Extract the [X, Y] coordinate from the center of the cell holding the provided text.  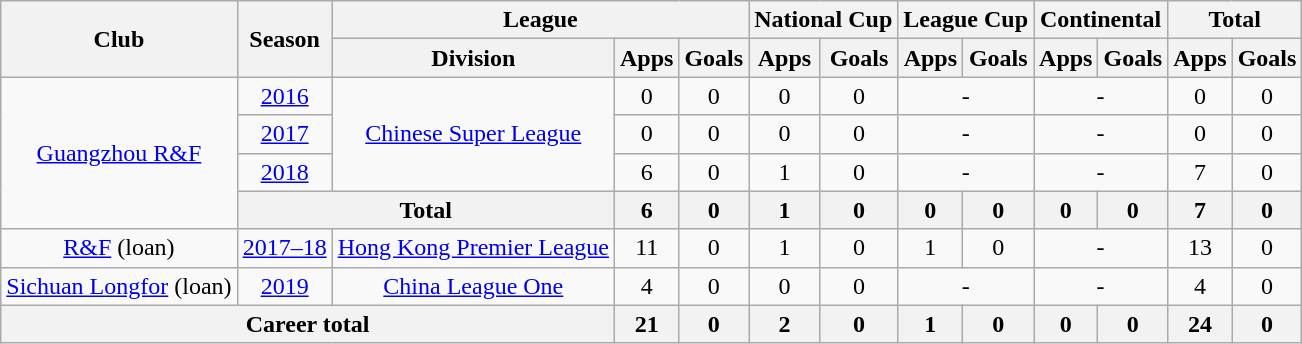
21 [646, 324]
Sichuan Longfor (loan) [119, 286]
Career total [308, 324]
2017 [284, 134]
Hong Kong Premier League [473, 248]
13 [1200, 248]
R&F (loan) [119, 248]
2019 [284, 286]
24 [1200, 324]
Division [473, 58]
National Cup [824, 20]
Club [119, 39]
China League One [473, 286]
Chinese Super League [473, 134]
Continental [1101, 20]
11 [646, 248]
League Cup [966, 20]
2018 [284, 172]
2 [785, 324]
2016 [284, 96]
Season [284, 39]
Guangzhou R&F [119, 153]
2017–18 [284, 248]
League [540, 20]
